Extract the (x, y) coordinate from the center of the cell holding the provided text.  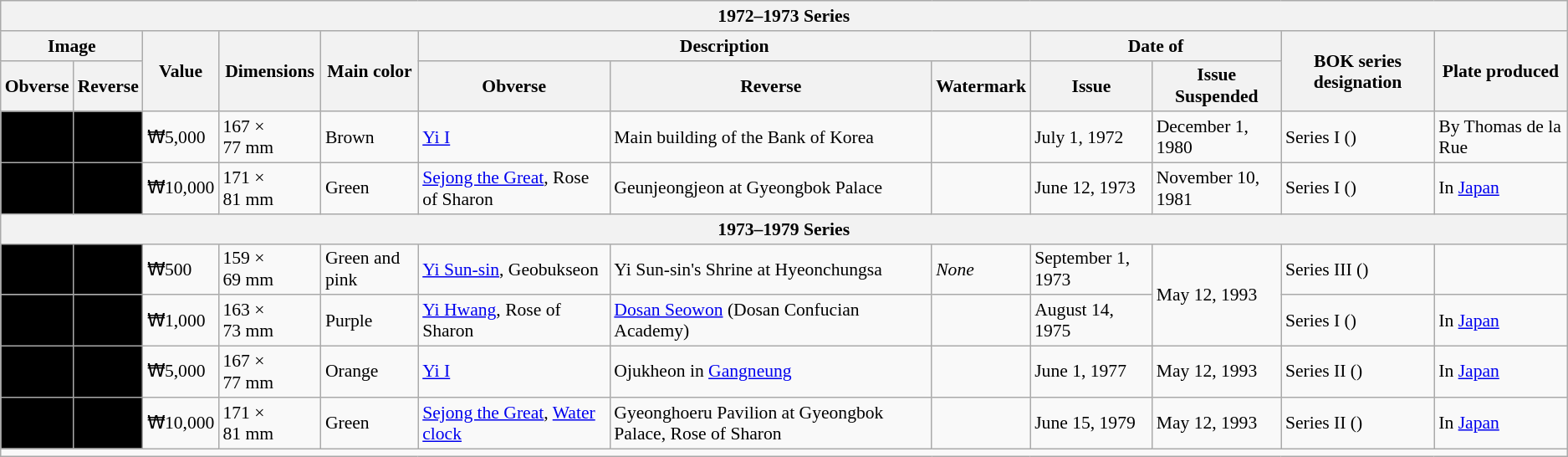
₩1,000 (181, 321)
Dosan Seowon (Dosan Confucian Academy) (771, 321)
June 1, 1977 (1090, 372)
163 × 73 mm (269, 321)
December 1, 1980 (1217, 137)
Main building of the Bank of Korea (771, 137)
Yi Hwang, Rose of Sharon (513, 321)
Gyeonghoeru Pavilion at Gyeongbok Palace, Rose of Sharon (771, 424)
By Thomas de la Rue (1500, 137)
Green and pink (370, 270)
1973–1979 Series (784, 229)
August 14, 1975 (1090, 321)
₩500 (181, 270)
Yi Sun-sin, Geobukseon (513, 270)
Dimensions (269, 72)
Yi Sun-sin's Shrine at Hyeonchungsa (771, 270)
Value (181, 72)
Plate produced (1500, 72)
Issue (1090, 85)
Date of (1156, 46)
BOK series designation (1358, 72)
None (981, 270)
Main color (370, 72)
Issue Suspended (1217, 85)
Geunjeongjeon at Gyeongbok Palace (771, 189)
Sejong the Great, Rose of Sharon (513, 189)
Description (724, 46)
November 10, 1981 (1217, 189)
Sejong the Great, Water clock (513, 424)
Ojukheon in Gangneung (771, 372)
Series III () (1358, 270)
Brown (370, 137)
Orange (370, 372)
Purple (370, 321)
1972–1973 Series (784, 16)
June 12, 1973 (1090, 189)
159 × 69 mm (269, 270)
July 1, 1972 (1090, 137)
Image (72, 46)
September 1, 1973 (1090, 270)
Watermark (981, 85)
June 15, 1979 (1090, 424)
